Determine the [x, y] coordinate at the center of the cell enclosing the given text.  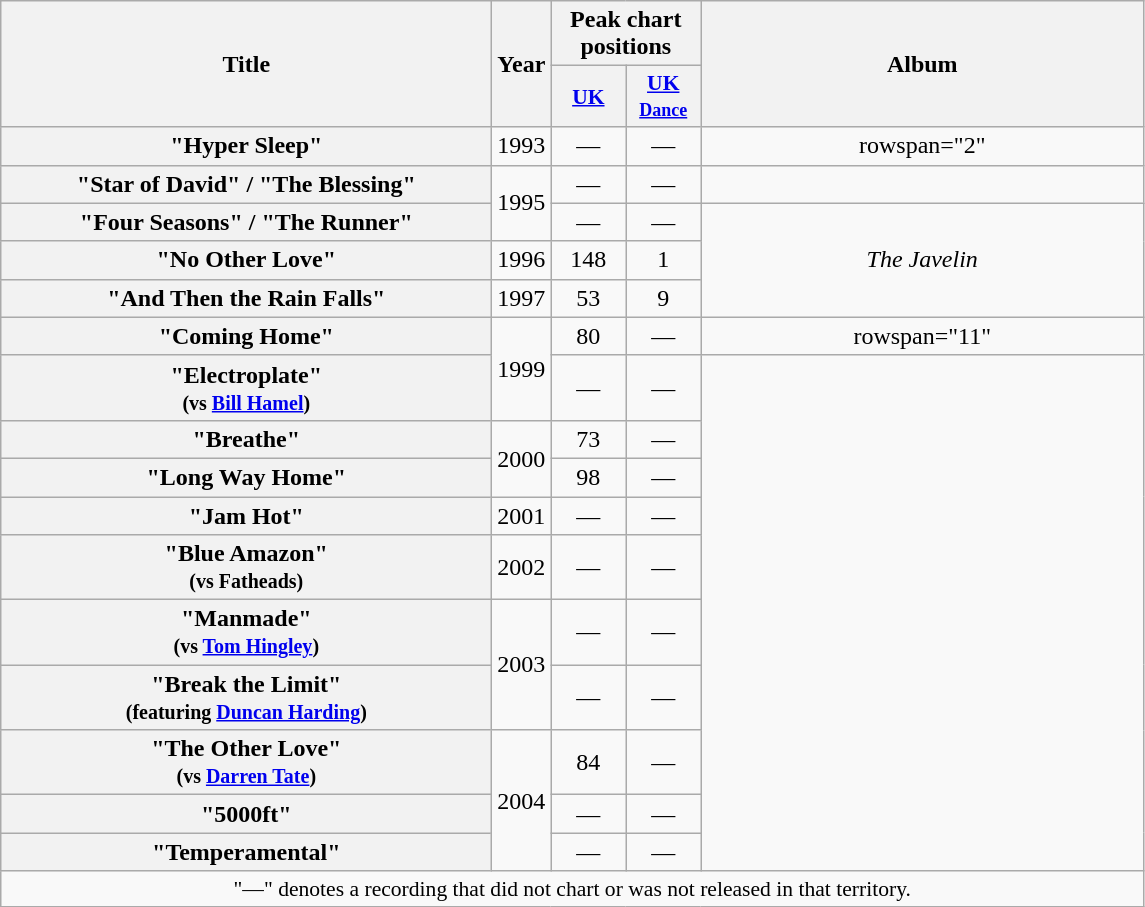
53 [588, 298]
2004 [522, 800]
"Hyper Sleep" [246, 146]
"5000ft" [246, 814]
Title [246, 64]
"And Then the Rain Falls" [246, 298]
"No Other Love" [246, 260]
2000 [522, 458]
UKDance [664, 96]
"Jam Hot" [246, 515]
Peak chart positions [626, 34]
73 [588, 439]
1993 [522, 146]
The Javelin [922, 260]
"Long Way Home" [246, 477]
"Four Seasons" / "The Runner" [246, 222]
"Coming Home" [246, 336]
rowspan="11" [922, 336]
1999 [522, 368]
2003 [522, 665]
"Manmade"(vs Tom Hingley) [246, 632]
"—" denotes a recording that did not chart or was not released in that territory. [572, 889]
"The Other Love"(vs Darren Tate) [246, 762]
"Star of David" / "The Blessing" [246, 184]
1996 [522, 260]
rowspan="2" [922, 146]
UK [588, 96]
84 [588, 762]
"Blue Amazon"(vs Fatheads) [246, 568]
Album [922, 64]
1997 [522, 298]
148 [588, 260]
"Temperamental" [246, 852]
80 [588, 336]
1995 [522, 203]
"Electroplate"(vs Bill Hamel) [246, 388]
"Break the Limit"(featuring Duncan Harding) [246, 698]
98 [588, 477]
1 [664, 260]
Year [522, 64]
2002 [522, 568]
9 [664, 298]
2001 [522, 515]
"Breathe" [246, 439]
